For the text-containing cell, return its midpoint in [x, y] coordinate format. 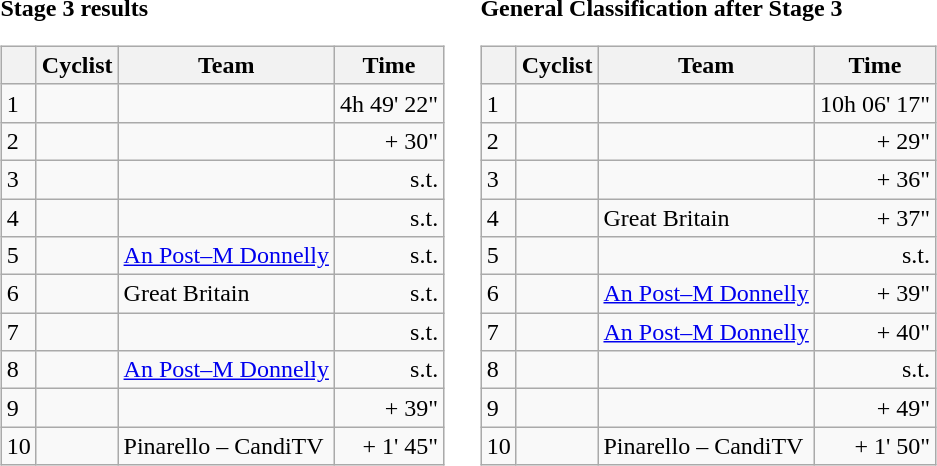
+ 1' 45" [388, 446]
+ 40" [874, 332]
+ 30" [388, 141]
+ 37" [874, 217]
+ 29" [874, 141]
+ 1' 50" [874, 446]
10h 06' 17" [874, 103]
4h 49' 22" [388, 103]
+ 49" [874, 408]
+ 36" [874, 179]
